Provide the (X, Y) coordinate of the cell's center where the given text is located.  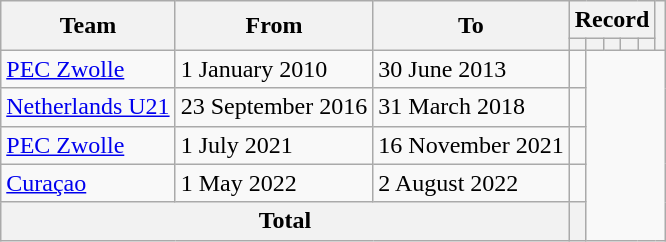
To (471, 26)
Total (285, 221)
Record (612, 20)
1 May 2022 (274, 183)
Netherlands U21 (88, 107)
30 June 2013 (471, 69)
23 September 2016 (274, 107)
Curaçao (88, 183)
1 January 2010 (274, 69)
31 March 2018 (471, 107)
Team (88, 26)
2 August 2022 (471, 183)
From (274, 26)
16 November 2021 (471, 145)
1 July 2021 (274, 145)
